For the text-containing cell, return its midpoint in (x, y) coordinate format. 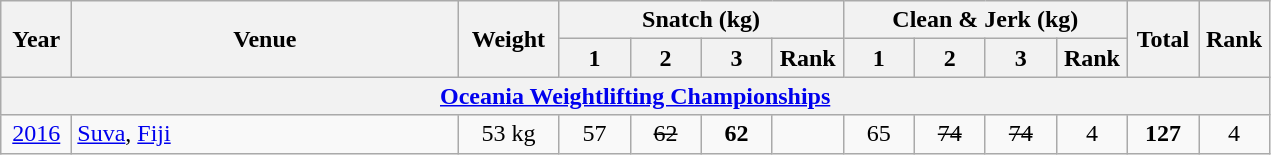
53 kg (508, 134)
Total (1162, 39)
57 (594, 134)
Venue (265, 39)
Weight (508, 39)
65 (878, 134)
Suva, Fiji (265, 134)
Clean & Jerk (kg) (985, 20)
127 (1162, 134)
Snatch (kg) (701, 20)
Year (36, 39)
Oceania Weightlifting Championships (636, 96)
2016 (36, 134)
